Pinpoint the cell where the given text exists, returning its (x, y) midpoint coordinate. 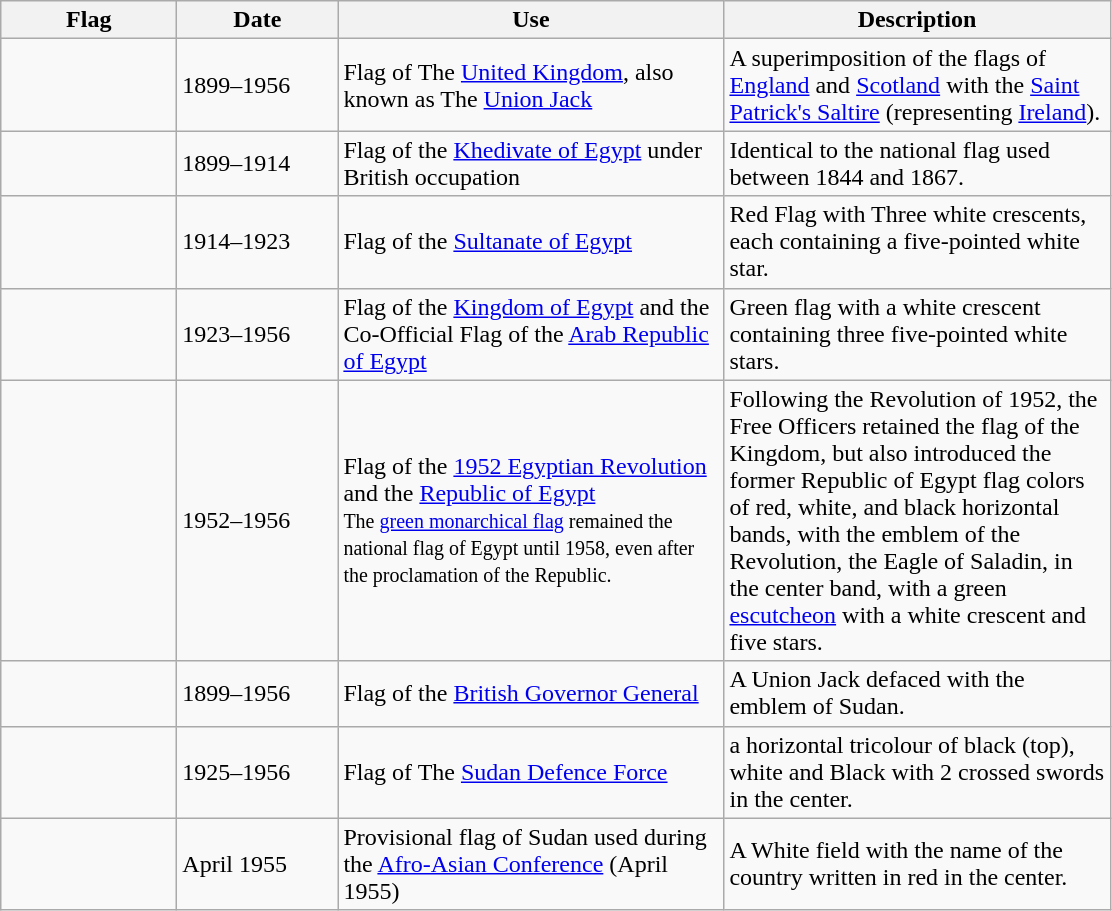
A superimposition of the flags of England and Scotland with the Saint Patrick's Saltire (representing Ireland). (917, 85)
Flag of the Sultanate of Egypt (531, 242)
Identical to the national flag used between 1844 and 1867. (917, 164)
Date (258, 20)
Red Flag with Three white crescents, each containing a five-pointed white star. (917, 242)
a horizontal tricolour of black (top), white and Black with 2 crossed swords in the center. (917, 772)
Flag of The United Kingdom, also known as The Union Jack (531, 85)
1899–1914 (258, 164)
Flag of the British Governor General (531, 694)
A Union Jack defaced with the emblem of Sudan. (917, 694)
Flag of The Sudan Defence Force (531, 772)
Description (917, 20)
Flag of the Kingdom of Egypt and the Co-Official Flag of the Arab Republic of Egypt (531, 334)
Use (531, 20)
1923–1956 (258, 334)
Provisional flag of Sudan used during the Afro-Asian Conference (April 1955) (531, 864)
A White field with the name of the country written in red in the center. (917, 864)
Flag of the Khedivate of Egypt under British occupation (531, 164)
Flag (89, 20)
April 1955 (258, 864)
Green flag with a white crescent containing three five-pointed white stars. (917, 334)
1952–1956 (258, 520)
1914–1923 (258, 242)
1925–1956 (258, 772)
